Return the [X, Y] coordinate for the center point of the cell that contains the specified text.  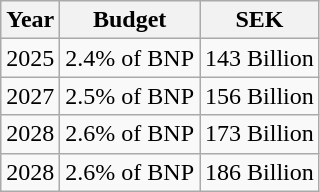
143 Billion [260, 58]
2.4% of BNP [130, 58]
186 Billion [260, 172]
156 Billion [260, 96]
173 Billion [260, 134]
2025 [30, 58]
2.5% of BNP [130, 96]
SEK [260, 20]
2027 [30, 96]
Budget [130, 20]
Year [30, 20]
